Locate the cell with the specified text and output its [X, Y] center coordinate. 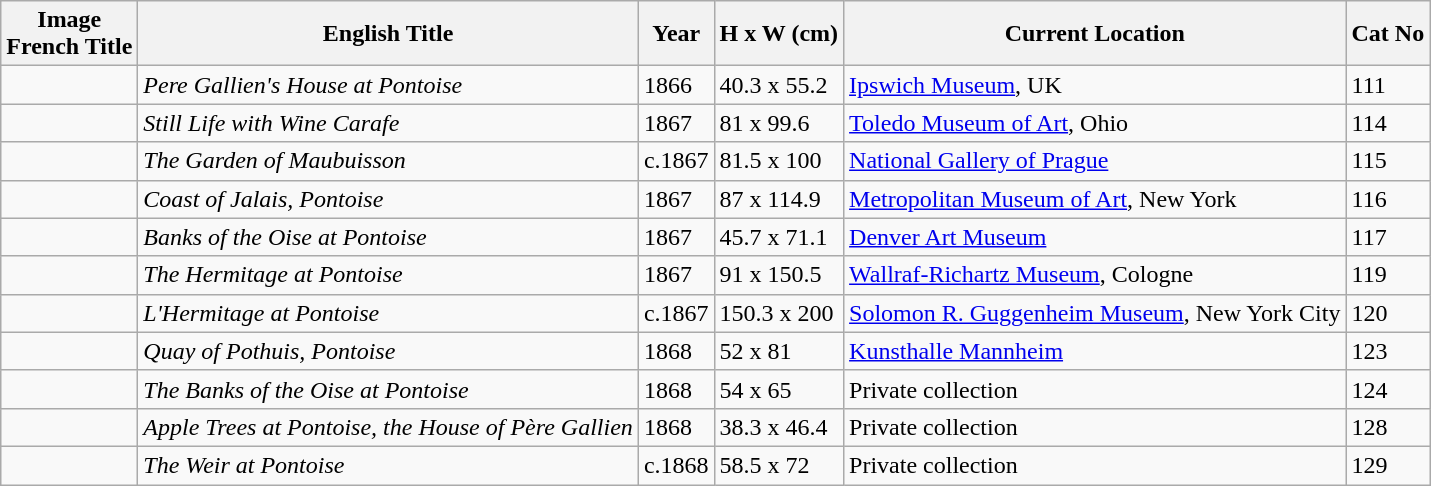
Year [676, 34]
87 x 114.9 [778, 199]
119 [1388, 275]
Kunsthalle Mannheim [1095, 351]
116 [1388, 199]
120 [1388, 313]
1866 [676, 85]
115 [1388, 161]
Current Location [1095, 34]
58.5 x 72 [778, 465]
Solomon R. Guggenheim Museum, New York City [1095, 313]
54 x 65 [778, 389]
The Garden of Maubuisson [388, 161]
The Weir at Pontoise [388, 465]
English Title [388, 34]
117 [1388, 237]
L'Hermitage at Pontoise [388, 313]
Apple Trees at Pontoise, the House of Père Gallien [388, 427]
124 [1388, 389]
ImageFrench Title [70, 34]
45.7 x 71.1 [778, 237]
150.3 x 200 [778, 313]
c.1868 [676, 465]
Pere Gallien's House at Pontoise [388, 85]
Coast of Jalais, Pontoise [388, 199]
114 [1388, 123]
128 [1388, 427]
52 x 81 [778, 351]
H x W (cm) [778, 34]
81.5 x 100 [778, 161]
National Gallery of Prague [1095, 161]
The Hermitage at Pontoise [388, 275]
81 x 99.6 [778, 123]
123 [1388, 351]
91 x 150.5 [778, 275]
Denver Art Museum [1095, 237]
Ipswich Museum, UK [1095, 85]
Quay of Pothuis, Pontoise [388, 351]
38.3 x 46.4 [778, 427]
40.3 x 55.2 [778, 85]
Still Life with Wine Carafe [388, 123]
Banks of the Oise at Pontoise [388, 237]
Metropolitan Museum of Art, New York [1095, 199]
Wallraf-Richartz Museum, Cologne [1095, 275]
Cat No [1388, 34]
129 [1388, 465]
111 [1388, 85]
The Banks of the Oise at Pontoise [388, 389]
Toledo Museum of Art, Ohio [1095, 123]
